Provide the (x, y) coordinate of the cell's center where the given text is located.  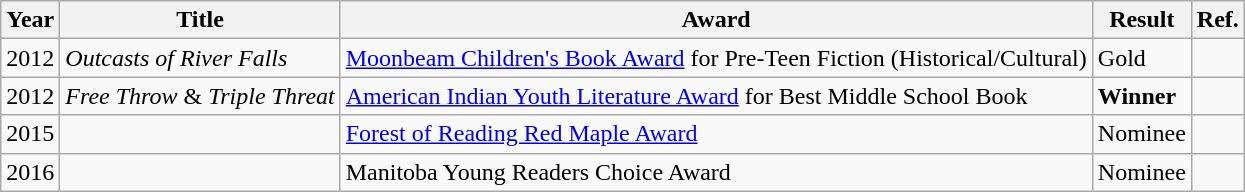
Title (200, 20)
Forest of Reading Red Maple Award (716, 134)
Year (30, 20)
American Indian Youth Literature Award for Best Middle School Book (716, 96)
Moonbeam Children's Book Award for Pre-Teen Fiction (Historical/Cultural) (716, 58)
Award (716, 20)
Winner (1142, 96)
Manitoba Young Readers Choice Award (716, 172)
2016 (30, 172)
Free Throw & Triple Threat (200, 96)
2015 (30, 134)
Outcasts of River Falls (200, 58)
Result (1142, 20)
Ref. (1218, 20)
Gold (1142, 58)
